Locate the cell with the specified text and output its [X, Y] center coordinate. 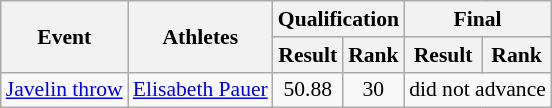
Event [64, 36]
30 [374, 90]
50.88 [308, 90]
Javelin throw [64, 90]
Athletes [200, 36]
Final [478, 19]
Elisabeth Pauer [200, 90]
did not advance [478, 90]
Qualification [338, 19]
